Output the [x, y] coordinate of the center of the cell containing the given text.  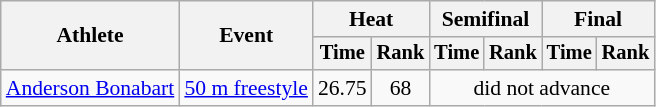
50 m freestyle [246, 88]
68 [401, 88]
Semifinal [485, 19]
26.75 [342, 88]
Final [598, 19]
did not advance [542, 88]
Heat [371, 19]
Athlete [90, 36]
Anderson Bonabart [90, 88]
Event [246, 36]
